Scan for the cell matching the given text and deliver its (X, Y) coordinate at center. 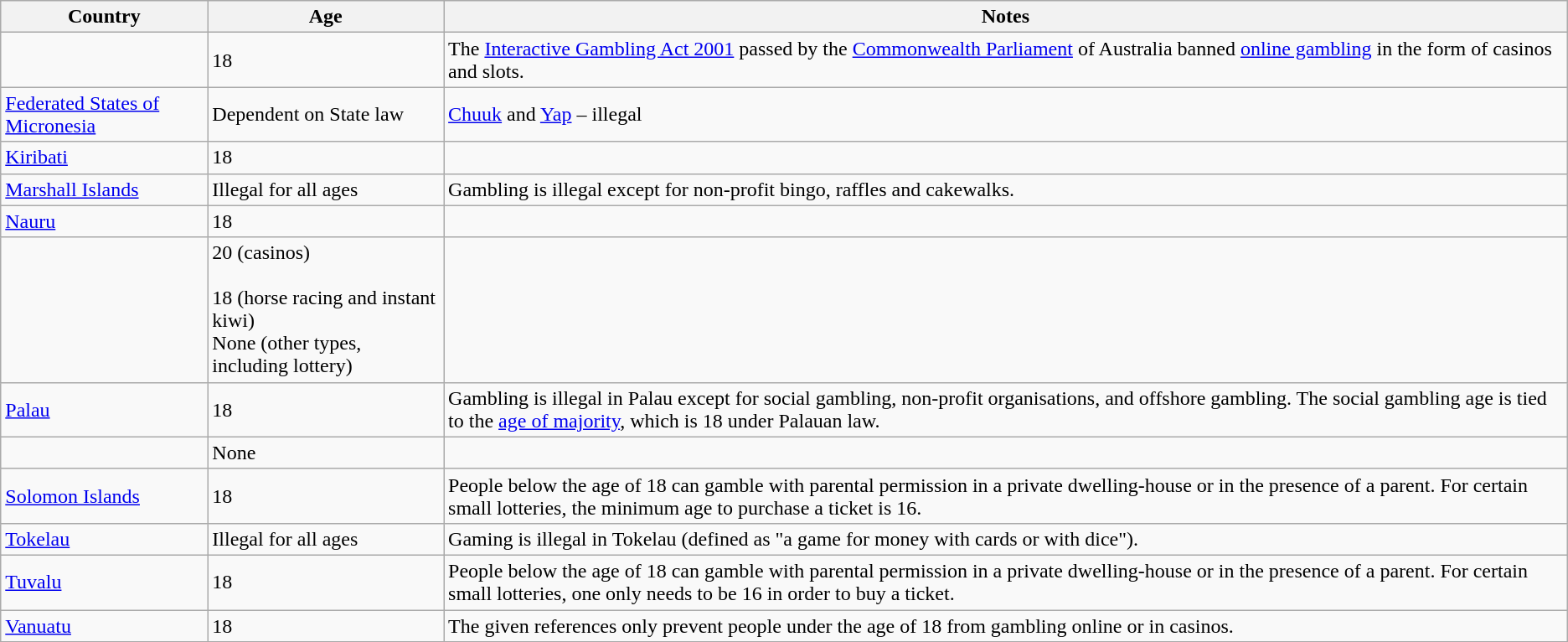
The Interactive Gambling Act 2001 passed by the Commonwealth Parliament of Australia banned online gambling in the form of casinos and slots. (1006, 60)
None (326, 453)
Gambling is illegal except for non-profit bingo, raffles and cakewalks. (1006, 189)
Chuuk and Yap – illegal (1006, 114)
20 (casinos)18 (horse racing and instant kiwi) None (other types, including lottery) (326, 310)
Nauru (104, 221)
Tuvalu (104, 582)
Notes (1006, 17)
Palau (104, 409)
Solomon Islands (104, 496)
Federated States of Micronesia (104, 114)
Tokelau (104, 539)
Vanuatu (104, 626)
The given references only prevent people under the age of 18 from gambling online or in casinos. (1006, 626)
Kiribati (104, 158)
Marshall Islands (104, 189)
Age (326, 17)
Dependent on State law (326, 114)
Gaming is illegal in Tokelau (defined as "a game for money with cards or with dice"). (1006, 539)
Country (104, 17)
